Determine the [X, Y] coordinate at the center of the cell enclosing the given text.  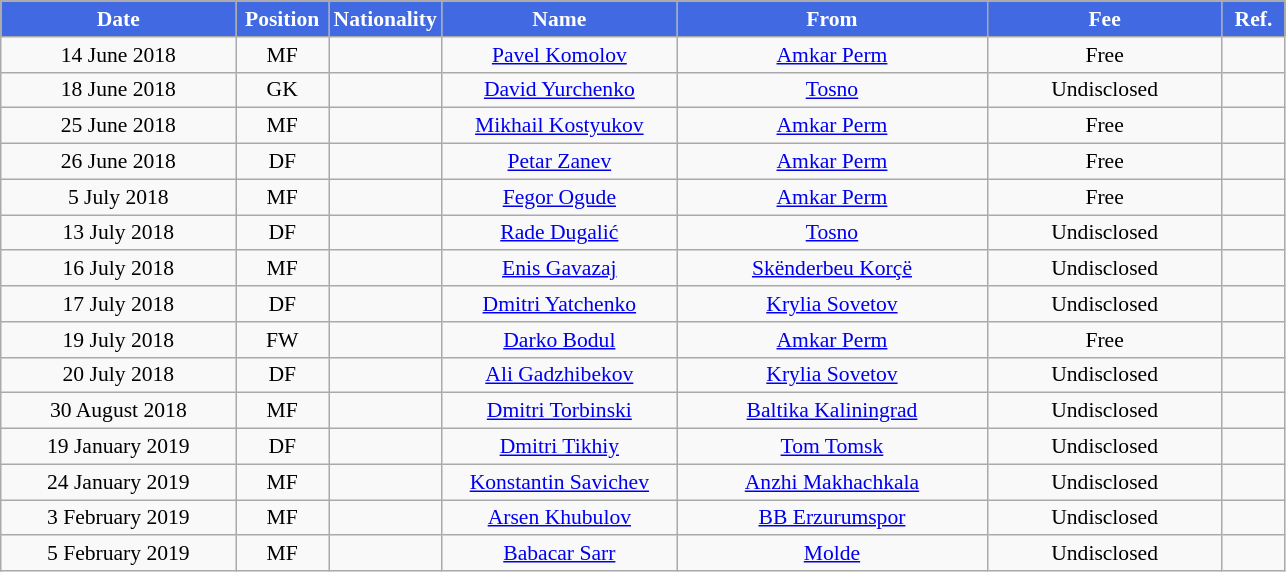
Position [282, 19]
14 June 2018 [118, 55]
16 July 2018 [118, 269]
13 July 2018 [118, 233]
Konstantin Savichev [560, 482]
25 June 2018 [118, 126]
Dmitri Tikhiy [560, 447]
Babacar Sarr [560, 554]
Name [560, 19]
Enis Gavazaj [560, 269]
17 July 2018 [118, 304]
Ref. [1254, 19]
BB Erzurumspor [832, 518]
FW [282, 340]
18 June 2018 [118, 90]
GK [282, 90]
From [832, 19]
30 August 2018 [118, 411]
19 January 2019 [118, 447]
20 July 2018 [118, 375]
24 January 2019 [118, 482]
Dmitri Yatchenko [560, 304]
Petar Zanev [560, 162]
Tom Tomsk [832, 447]
Date [118, 19]
Arsen Khubulov [560, 518]
Anzhi Makhachkala [832, 482]
5 July 2018 [118, 197]
Molde [832, 554]
Darko Bodul [560, 340]
19 July 2018 [118, 340]
Fee [1104, 19]
Skënderbeu Korçë [832, 269]
Ali Gadzhibekov [560, 375]
Fegor Ogude [560, 197]
Nationality [384, 19]
3 February 2019 [118, 518]
Dmitri Torbinski [560, 411]
26 June 2018 [118, 162]
David Yurchenko [560, 90]
Rade Dugalić [560, 233]
5 February 2019 [118, 554]
Baltika Kaliningrad [832, 411]
Pavel Komolov [560, 55]
Mikhail Kostyukov [560, 126]
